Output the [X, Y] coordinate of the center of the cell containing the given text.  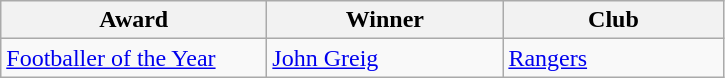
John Greig [385, 58]
Award [134, 20]
Rangers [614, 58]
Club [614, 20]
Footballer of the Year [134, 58]
Winner [385, 20]
